Provide the (X, Y) coordinate of the cell's center where the given text is located.  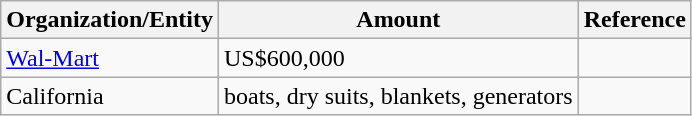
US$600,000 (398, 58)
Reference (634, 20)
Organization/Entity (110, 20)
Amount (398, 20)
California (110, 96)
boats, dry suits, blankets, generators (398, 96)
Wal-Mart (110, 58)
